Pinpoint the cell where the given text exists, returning its [x, y] midpoint coordinate. 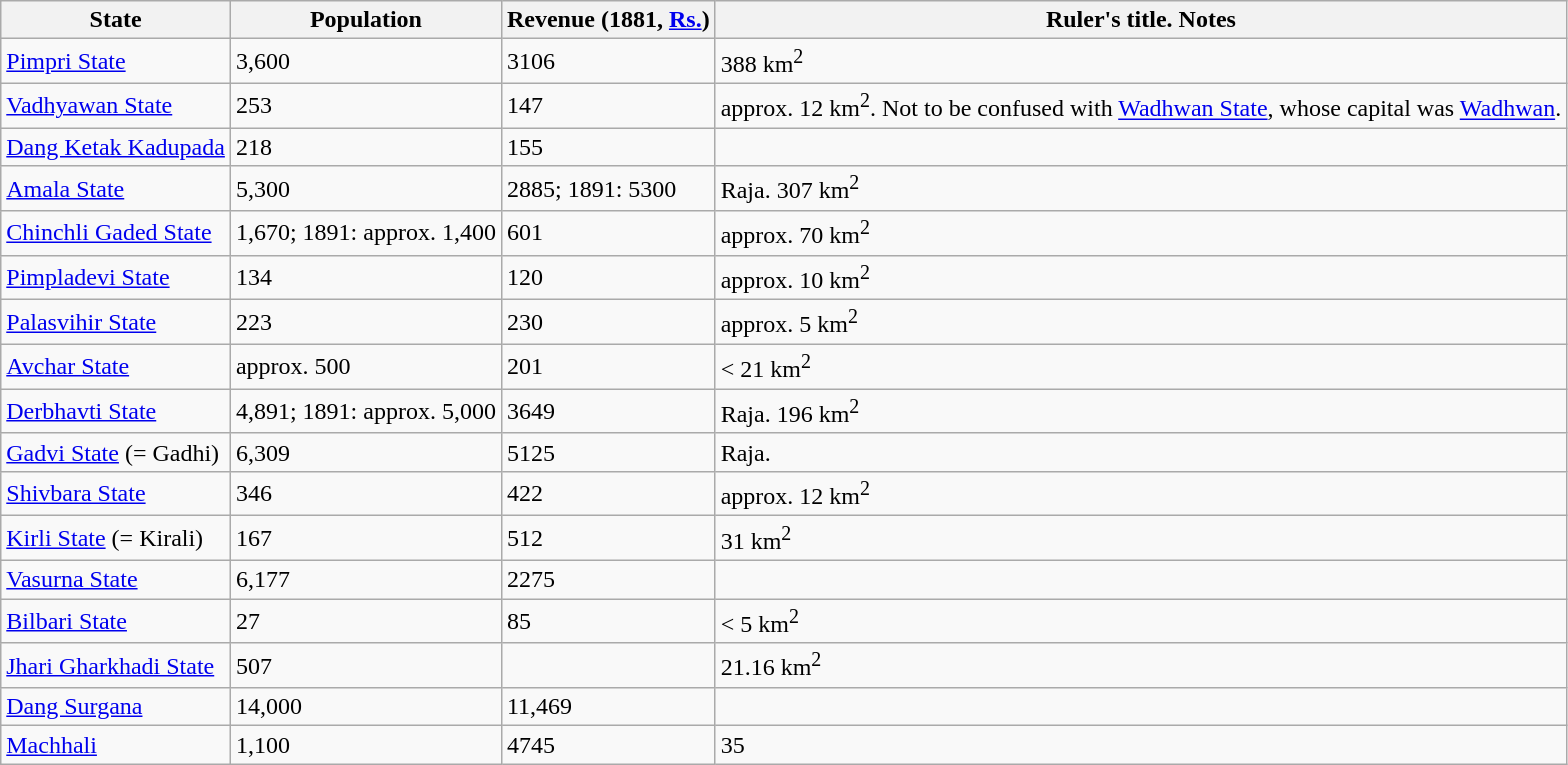
3,600 [366, 62]
approx. 10 km2 [1141, 278]
approx. 500 [366, 366]
155 [608, 147]
27 [366, 622]
Bilbari State [116, 622]
11,469 [608, 707]
< 5 km2 [1141, 622]
Machhali [116, 745]
167 [366, 538]
2885; 1891: 5300 [608, 188]
Amala State [116, 188]
approx. 12 km2. Not to be confused with Wadhwan State, whose capital was Wadhwan. [1141, 106]
4,891; 1891: approx. 5,000 [366, 412]
approx. 12 km2 [1141, 494]
Raja. [1141, 452]
4745 [608, 745]
512 [608, 538]
Dang Ketak Kadupada [116, 147]
14,000 [366, 707]
223 [366, 322]
Raja. 196 km2 [1141, 412]
134 [366, 278]
507 [366, 666]
Derbhavti State [116, 412]
6,309 [366, 452]
Vasurna State [116, 579]
Population [366, 20]
Raja. 307 km2 [1141, 188]
Vadhyawan State [116, 106]
Avchar State [116, 366]
Shivbara State [116, 494]
31 km2 [1141, 538]
Pimpladevi State [116, 278]
Dang Surgana [116, 707]
230 [608, 322]
approx. 70 km2 [1141, 234]
21.16 km2 [1141, 666]
Gadvi State (= Gadhi) [116, 452]
3106 [608, 62]
6,177 [366, 579]
388 km2 [1141, 62]
601 [608, 234]
218 [366, 147]
35 [1141, 745]
253 [366, 106]
120 [608, 278]
Revenue (1881, Rs.) [608, 20]
1,670; 1891: approx. 1,400 [366, 234]
Jhari Gharkhadi State [116, 666]
< 21 km2 [1141, 366]
Palasvihir State [116, 322]
3649 [608, 412]
1,100 [366, 745]
Pimpri State [116, 62]
Kirli State (= Kirali) [116, 538]
147 [608, 106]
201 [608, 366]
State [116, 20]
5125 [608, 452]
Ruler's title. Notes [1141, 20]
approx. 5 km2 [1141, 322]
5,300 [366, 188]
2275 [608, 579]
346 [366, 494]
422 [608, 494]
Chinchli Gaded State [116, 234]
85 [608, 622]
